Locate the cell with the specified text and output its [X, Y] center coordinate. 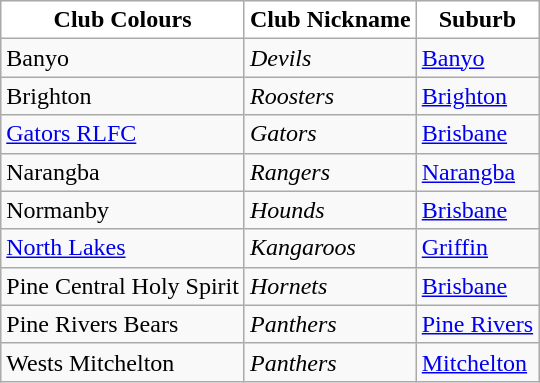
Wests Mitchelton [123, 362]
North Lakes [123, 248]
Club Colours [123, 20]
Suburb [477, 20]
Normanby [123, 210]
Hornets [330, 286]
Pine Rivers [477, 324]
Gators [330, 134]
Roosters [330, 96]
Rangers [330, 172]
Hounds [330, 210]
Griffin [477, 248]
Gators RLFC [123, 134]
Devils [330, 58]
Club Nickname [330, 20]
Pine Central Holy Spirit [123, 286]
Mitchelton [477, 362]
Kangaroos [330, 248]
Pine Rivers Bears [123, 324]
